Scan for the cell matching the given text and deliver its [X, Y] coordinate at center. 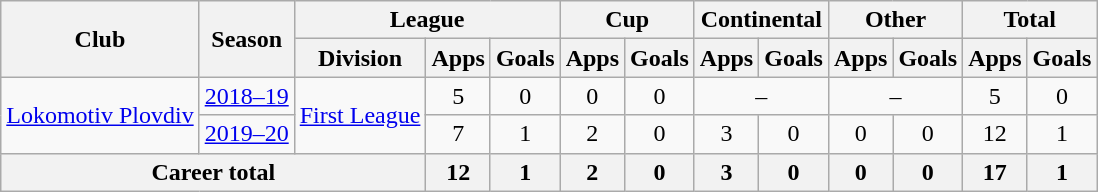
League [427, 20]
Season [246, 39]
Club [100, 39]
Cup [627, 20]
Division [360, 58]
2018–19 [246, 96]
7 [458, 134]
First League [360, 115]
Continental [761, 20]
17 [995, 172]
Lokomotiv Plovdiv [100, 115]
Other [895, 20]
Career total [214, 172]
2019–20 [246, 134]
Total [1030, 20]
